Provide the (x, y) coordinate of the cell's center where the given text is located.  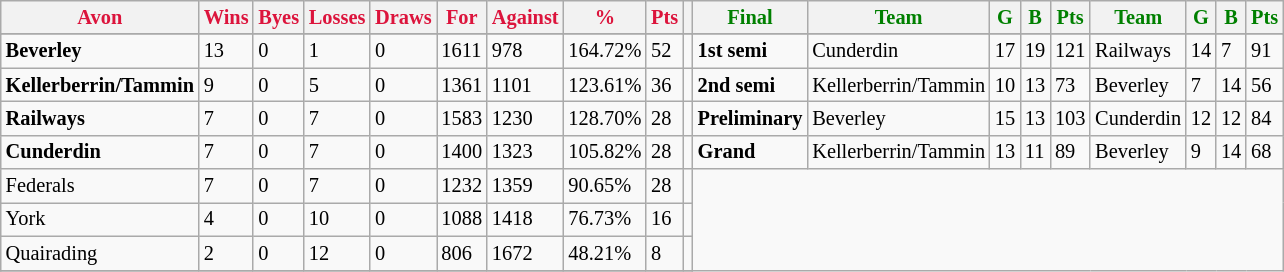
Final (750, 17)
19 (1035, 51)
2nd semi (750, 85)
1359 (526, 186)
Byes (278, 17)
84 (1264, 118)
1583 (462, 118)
Wins (226, 17)
89 (1070, 152)
Losses (337, 17)
1672 (526, 253)
2 (226, 253)
48.21% (604, 253)
90.65% (604, 186)
Draws (403, 17)
978 (526, 51)
For (462, 17)
Against (526, 17)
% (604, 17)
17 (1005, 51)
121 (1070, 51)
1101 (526, 85)
York (100, 219)
52 (664, 51)
1418 (526, 219)
68 (1264, 152)
1st semi (750, 51)
Federals (100, 186)
4 (226, 219)
1400 (462, 152)
8 (664, 253)
73 (1070, 85)
36 (664, 85)
806 (462, 253)
105.82% (604, 152)
16 (664, 219)
1230 (526, 118)
Avon (100, 17)
Preliminary (750, 118)
56 (1264, 85)
Grand (750, 152)
1323 (526, 152)
91 (1264, 51)
103 (1070, 118)
1611 (462, 51)
76.73% (604, 219)
1 (337, 51)
1361 (462, 85)
123.61% (604, 85)
1088 (462, 219)
5 (337, 85)
128.70% (604, 118)
164.72% (604, 51)
11 (1035, 152)
Quairading (100, 253)
1232 (462, 186)
15 (1005, 118)
